Detect which cell encompasses the target text, then output its [x, y] center coordinate. 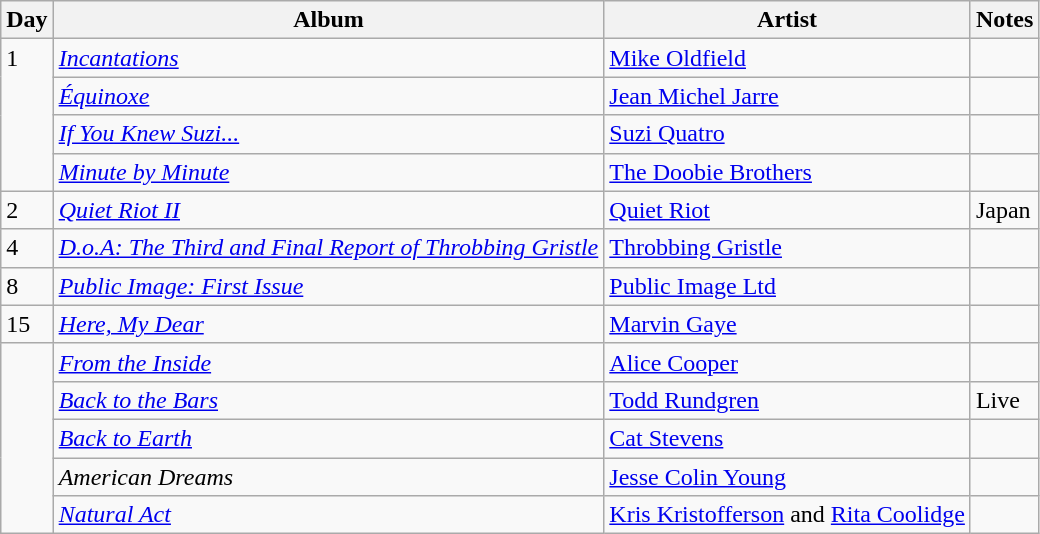
Japan [1004, 210]
Jean Michel Jarre [788, 96]
Alice Cooper [788, 362]
Public Image Ltd [788, 286]
Mike Oldfield [788, 58]
Notes [1004, 20]
Cat Stevens [788, 438]
Here, My Dear [328, 324]
4 [27, 248]
If You Knew Suzi... [328, 134]
Jesse Colin Young [788, 477]
Album [328, 20]
Minute by Minute [328, 172]
1 [27, 115]
15 [27, 324]
Quiet Riot II [328, 210]
The Doobie Brothers [788, 172]
Todd Rundgren [788, 400]
Public Image: First Issue [328, 286]
Quiet Riot [788, 210]
D.o.A: The Third and Final Report of Throbbing Gristle [328, 248]
Suzi Quatro [788, 134]
Kris Kristofferson and Rita Coolidge [788, 515]
Natural Act [328, 515]
2 [27, 210]
Marvin Gaye [788, 324]
Back to Earth [328, 438]
Day [27, 20]
Équinoxe [328, 96]
Artist [788, 20]
8 [27, 286]
From the Inside [328, 362]
Live [1004, 400]
American Dreams [328, 477]
Incantations [328, 58]
Throbbing Gristle [788, 248]
Back to the Bars [328, 400]
